For the text-containing cell, return its midpoint in [x, y] coordinate format. 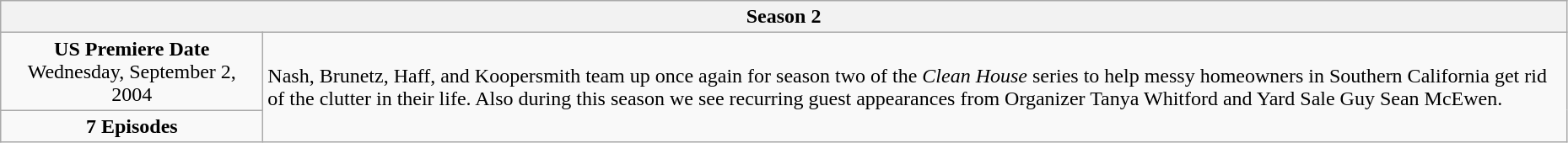
Season 2 [784, 17]
US Premiere DateWednesday, September 2, 2004 [132, 71]
7 Episodes [132, 126]
